Detect which cell encompasses the target text, then output its (x, y) center coordinate. 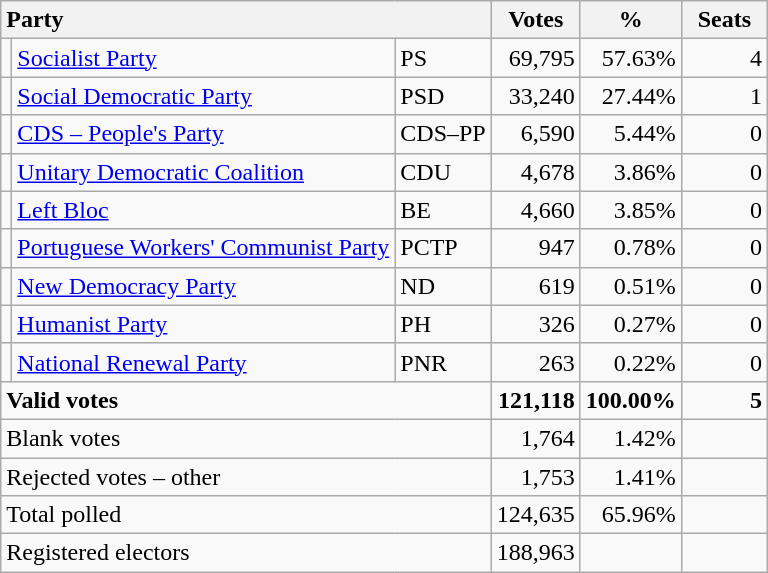
Seats (724, 20)
Valid votes (246, 400)
326 (536, 324)
Rejected votes – other (246, 477)
0.51% (630, 286)
Unitary Democratic Coalition (204, 172)
947 (536, 248)
33,240 (536, 96)
0.78% (630, 248)
121,118 (536, 400)
65.96% (630, 515)
3.85% (630, 210)
1,753 (536, 477)
Registered electors (246, 553)
1,764 (536, 438)
3.86% (630, 172)
1.41% (630, 477)
4,678 (536, 172)
Votes (536, 20)
BE (443, 210)
5.44% (630, 134)
Humanist Party (204, 324)
27.44% (630, 96)
124,635 (536, 515)
Portuguese Workers' Communist Party (204, 248)
1.42% (630, 438)
PCTP (443, 248)
National Renewal Party (204, 362)
4 (724, 58)
188,963 (536, 553)
263 (536, 362)
57.63% (630, 58)
Socialist Party (204, 58)
Left Bloc (204, 210)
CDS–PP (443, 134)
CDS – People's Party (204, 134)
Total polled (246, 515)
100.00% (630, 400)
6,590 (536, 134)
ND (443, 286)
Party (246, 20)
1 (724, 96)
New Democracy Party (204, 286)
Blank votes (246, 438)
PH (443, 324)
% (630, 20)
CDU (443, 172)
619 (536, 286)
4,660 (536, 210)
0.22% (630, 362)
PSD (443, 96)
PS (443, 58)
Social Democratic Party (204, 96)
69,795 (536, 58)
5 (724, 400)
PNR (443, 362)
0.27% (630, 324)
